Locate the cell with the specified text and output its (X, Y) center coordinate. 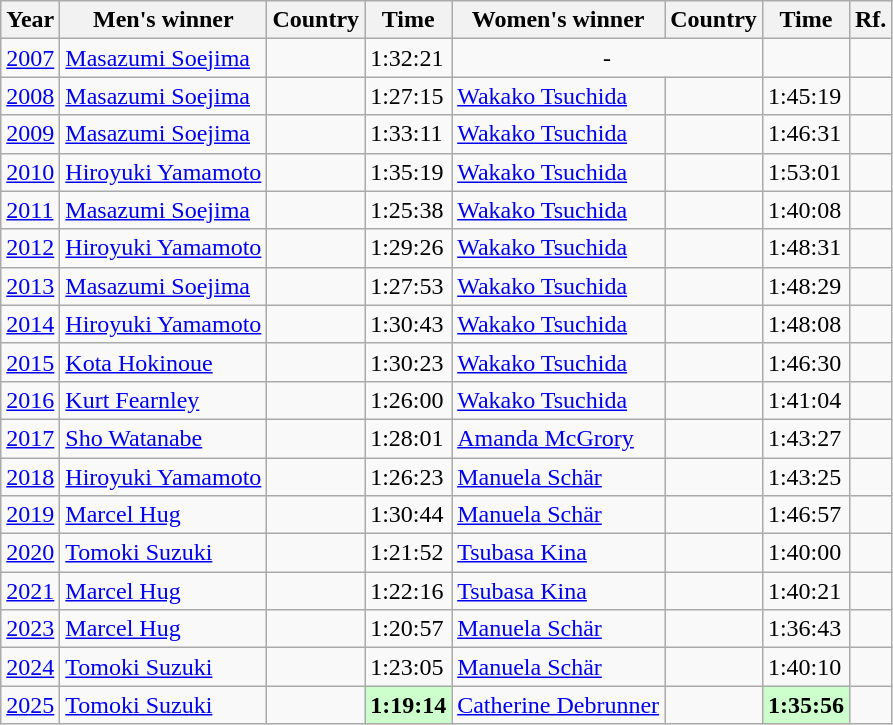
Women's winner (558, 20)
1:35:19 (408, 172)
1:30:44 (408, 515)
1:27:53 (408, 286)
1:21:52 (408, 553)
2023 (30, 629)
1:40:10 (806, 667)
1:28:01 (408, 438)
2011 (30, 210)
1:48:31 (806, 248)
1:26:23 (408, 477)
Amanda McGrory (558, 438)
1:23:05 (408, 667)
1:45:19 (806, 96)
Catherine Debrunner (558, 705)
1:46:57 (806, 515)
Kurt Fearnley (164, 400)
2008 (30, 96)
- (608, 58)
Sho Watanabe (164, 438)
2013 (30, 286)
1:32:21 (408, 58)
1:35:56 (806, 705)
2010 (30, 172)
2018 (30, 477)
1:41:04 (806, 400)
1:53:01 (806, 172)
2017 (30, 438)
1:29:26 (408, 248)
2014 (30, 324)
1:40:21 (806, 591)
1:19:14 (408, 705)
1:22:16 (408, 591)
1:48:08 (806, 324)
2019 (30, 515)
2024 (30, 667)
2007 (30, 58)
1:25:38 (408, 210)
2015 (30, 362)
2016 (30, 400)
1:30:23 (408, 362)
Rf. (870, 20)
2009 (30, 134)
2021 (30, 591)
1:26:00 (408, 400)
Kota Hokinoue (164, 362)
Year (30, 20)
1:48:29 (806, 286)
1:36:43 (806, 629)
1:43:27 (806, 438)
1:40:00 (806, 553)
1:46:30 (806, 362)
2020 (30, 553)
1:46:31 (806, 134)
1:30:43 (408, 324)
1:33:11 (408, 134)
2025 (30, 705)
1:20:57 (408, 629)
1:27:15 (408, 96)
2012 (30, 248)
1:40:08 (806, 210)
1:43:25 (806, 477)
Men's winner (164, 20)
